Detect which cell encompasses the target text, then output its [X, Y] center coordinate. 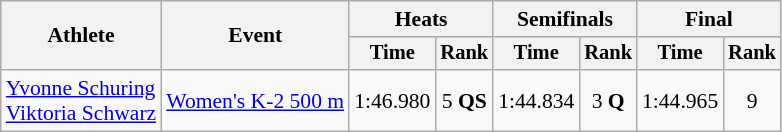
1:46.980 [392, 100]
Semifinals [565, 19]
9 [752, 100]
1:44.965 [680, 100]
5 QS [464, 100]
Event [255, 36]
Yvonne Schuring Viktoria Schwarz [81, 100]
Heats [421, 19]
Women's K-2 500 m [255, 100]
3 Q [608, 100]
Final [709, 19]
Athlete [81, 36]
1:44.834 [536, 100]
